Scan for the cell matching the given text and deliver its (X, Y) coordinate at center. 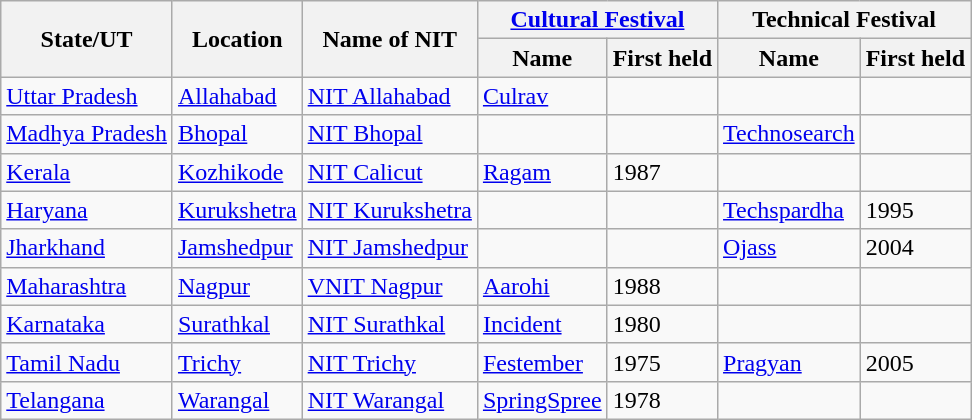
Location (237, 39)
Techspardha (790, 210)
Uttar Pradesh (87, 96)
Karnataka (87, 324)
NIT Trichy (390, 362)
NIT Calicut (390, 172)
Incident (542, 324)
Surathkal (237, 324)
Bhopal (237, 134)
VNIT Nagpur (390, 286)
Kozhikode (237, 172)
1988 (662, 286)
Warangal (237, 400)
2005 (915, 362)
Ojass (790, 248)
1987 (662, 172)
1995 (915, 210)
NIT Bhopal (390, 134)
Name of NIT (390, 39)
Haryana (87, 210)
1978 (662, 400)
Allahabad (237, 96)
Pragyan (790, 362)
Cultural Festival (597, 20)
Aarohi (542, 286)
SpringSpree (542, 400)
Madhya Pradesh (87, 134)
Jharkhand (87, 248)
Telangana (87, 400)
1980 (662, 324)
NIT Warangal (390, 400)
1975 (662, 362)
Festember (542, 362)
Tamil Nadu (87, 362)
State/UT (87, 39)
Maharashtra (87, 286)
Technical Festival (844, 20)
NIT Jamshedpur (390, 248)
NIT Surathkal (390, 324)
NIT Kurukshetra (390, 210)
Technosearch (790, 134)
Kerala (87, 172)
Ragam (542, 172)
Nagpur (237, 286)
NIT Allahabad (390, 96)
Trichy (237, 362)
Culrav (542, 96)
Kurukshetra (237, 210)
2004 (915, 248)
Jamshedpur (237, 248)
